Provide the [X, Y] coordinate of the cell's center where the given text is located.  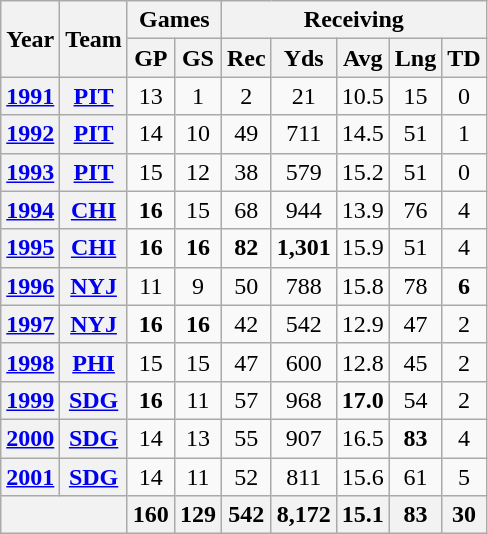
10 [198, 134]
5 [464, 477]
15.1 [362, 515]
12.9 [362, 324]
49 [246, 134]
1996 [30, 286]
9 [198, 286]
55 [246, 438]
17.0 [362, 400]
1993 [30, 172]
129 [198, 515]
Team [94, 39]
15.8 [362, 286]
1994 [30, 210]
1999 [30, 400]
52 [246, 477]
38 [246, 172]
711 [304, 134]
907 [304, 438]
1997 [30, 324]
76 [415, 210]
Year [30, 39]
16.5 [362, 438]
160 [150, 515]
12.8 [362, 362]
30 [464, 515]
15.9 [362, 248]
944 [304, 210]
82 [246, 248]
13.9 [362, 210]
10.5 [362, 96]
14.5 [362, 134]
Lng [415, 58]
Rec [246, 58]
GP [150, 58]
8,172 [304, 515]
78 [415, 286]
788 [304, 286]
57 [246, 400]
50 [246, 286]
811 [304, 477]
1998 [30, 362]
Avg [362, 58]
1991 [30, 96]
GS [198, 58]
1,301 [304, 248]
1992 [30, 134]
6 [464, 286]
54 [415, 400]
45 [415, 362]
PHI [94, 362]
600 [304, 362]
TD [464, 58]
61 [415, 477]
42 [246, 324]
15.6 [362, 477]
2001 [30, 477]
12 [198, 172]
15.2 [362, 172]
Games [174, 20]
21 [304, 96]
1995 [30, 248]
2000 [30, 438]
968 [304, 400]
579 [304, 172]
68 [246, 210]
Receiving [354, 20]
Yds [304, 58]
